Scan for the cell matching the given text and deliver its [x, y] coordinate at center. 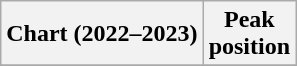
Chart (2022–2023) [102, 34]
Peakposition [249, 34]
